Return the (x, y) coordinate for the center point of the cell that contains the specified text.  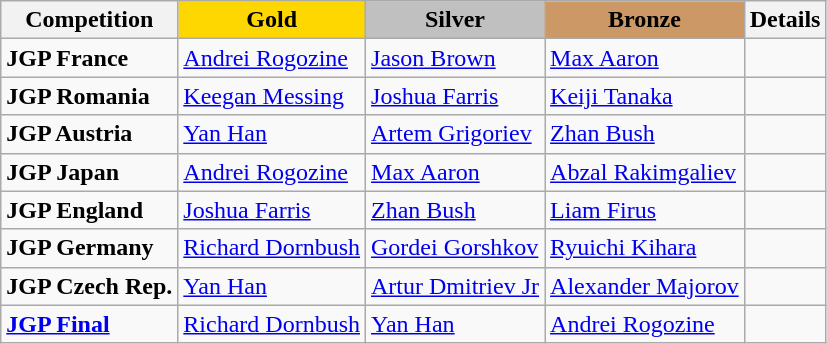
Silver (456, 20)
Liam Firus (645, 210)
Ryuichi Kihara (645, 248)
JGP France (90, 58)
Abzal Rakimgaliev (645, 172)
Competition (90, 20)
Artem Grigoriev (456, 134)
Artur Dmitriev Jr (456, 286)
Details (785, 20)
JGP Czech Rep. (90, 286)
Jason Brown (456, 58)
Gordei Gorshkov (456, 248)
Gold (272, 20)
Keiji Tanaka (645, 96)
JGP England (90, 210)
JGP Germany (90, 248)
JGP Austria (90, 134)
JGP Final (90, 324)
Alexander Majorov (645, 286)
Keegan Messing (272, 96)
Bronze (645, 20)
JGP Romania (90, 96)
JGP Japan (90, 172)
